Return (x, y) of the center of cell containing provided text 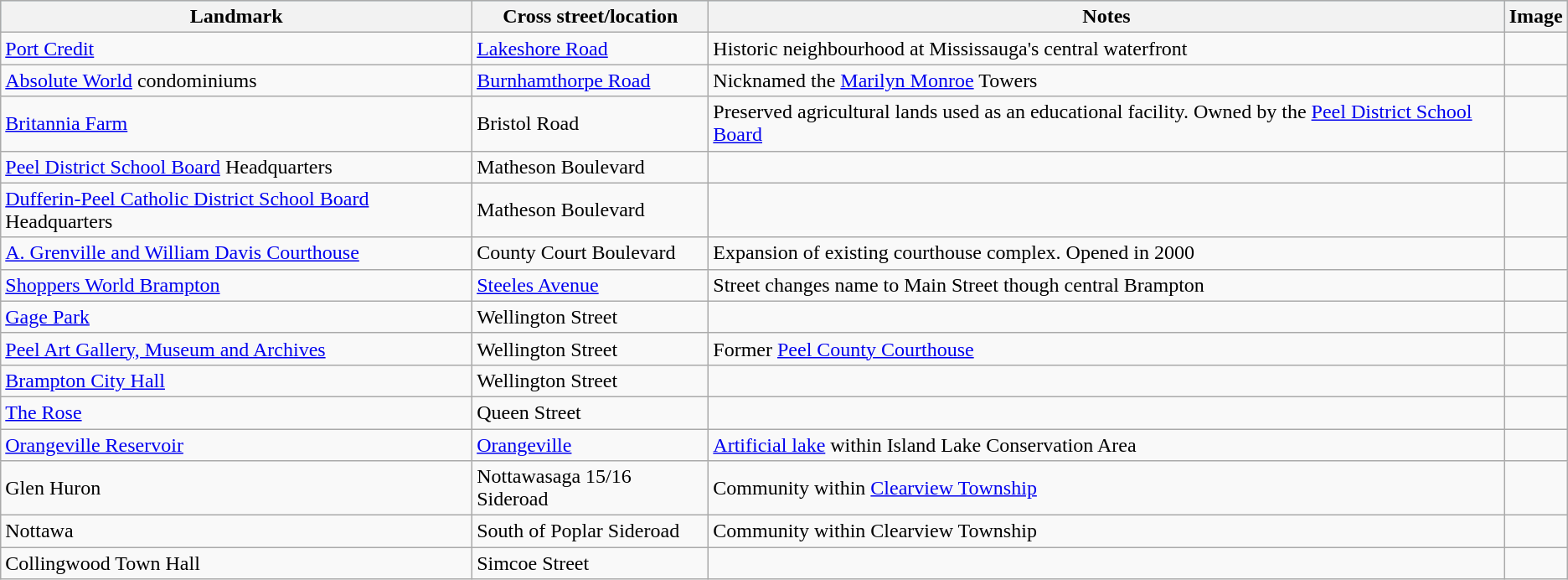
Cross street/location (591, 17)
Street changes name to Main Street though central Brampton (1106, 285)
Brampton City Hall (236, 381)
Simcoe Street (591, 563)
County Court Boulevard (591, 253)
Peel District School Board Headquarters (236, 167)
Landmark (236, 17)
Shoppers World Brampton (236, 285)
Artificial lake within Island Lake Conservation Area (1106, 445)
Burnhamthorpe Road (591, 80)
Steeles Avenue (591, 285)
Image (1536, 17)
Glen Huron (236, 488)
Orangeville Reservoir (236, 445)
Expansion of existing courthouse complex. Opened in 2000 (1106, 253)
Queen Street (591, 412)
Dufferin-Peel Catholic District School Board Headquarters (236, 210)
A. Grenville and William Davis Courthouse (236, 253)
Orangeville (591, 445)
Peel Art Gallery, Museum and Archives (236, 349)
Notes (1106, 17)
Bristol Road (591, 124)
Former Peel County Courthouse (1106, 349)
Lakeshore Road (591, 49)
Collingwood Town Hall (236, 563)
Port Credit (236, 49)
The Rose (236, 412)
Preserved agricultural lands used as an educational facility. Owned by the Peel District School Board (1106, 124)
Gage Park (236, 317)
Nottawa (236, 531)
Nicknamed the Marilyn Monroe Towers (1106, 80)
Absolute World condominiums (236, 80)
Britannia Farm (236, 124)
Historic neighbourhood at Mississauga's central waterfront (1106, 49)
Nottawasaga 15/16 Sideroad (591, 488)
South of Poplar Sideroad (591, 531)
